Scan for the cell matching the given text and deliver its [X, Y] coordinate at center. 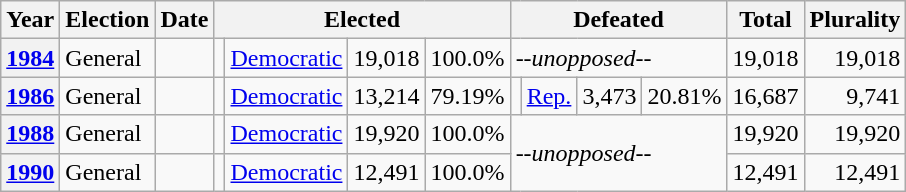
Year [30, 20]
16,687 [766, 96]
1988 [30, 134]
1990 [30, 172]
13,214 [386, 96]
79.19% [468, 96]
1984 [30, 58]
Plurality [855, 20]
Date [184, 20]
Rep. [549, 96]
3,473 [610, 96]
20.81% [684, 96]
Total [766, 20]
Defeated [618, 20]
1986 [30, 96]
Elected [362, 20]
Election [108, 20]
9,741 [855, 96]
